Return the (X, Y) coordinate for the center point of the cell that contains the specified text.  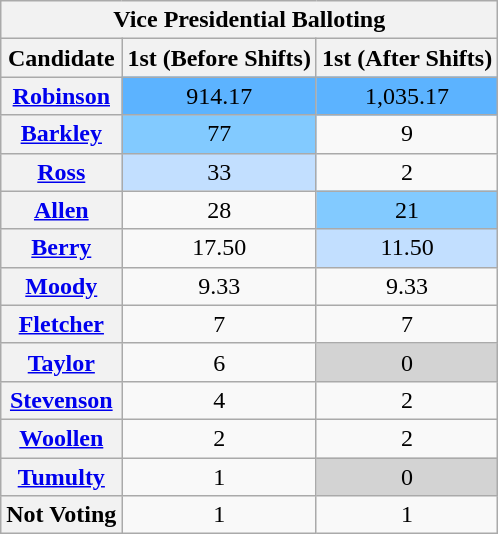
Robinson (62, 96)
Fletcher (62, 324)
11.50 (406, 248)
Allen (62, 210)
33 (220, 172)
Barkley (62, 134)
Moody (62, 286)
Ross (62, 172)
Stevenson (62, 400)
Berry (62, 248)
Tumulty (62, 477)
Candidate (62, 58)
17.50 (220, 248)
914.17 (220, 96)
21 (406, 210)
1st (After Shifts) (406, 58)
1,035.17 (406, 96)
28 (220, 210)
Taylor (62, 362)
Vice Presidential Balloting (250, 20)
4 (220, 400)
77 (220, 134)
Not Voting (62, 515)
1st (Before Shifts) (220, 58)
Woollen (62, 438)
9 (406, 134)
6 (220, 362)
